Locate the cell with the specified text and output its [x, y] center coordinate. 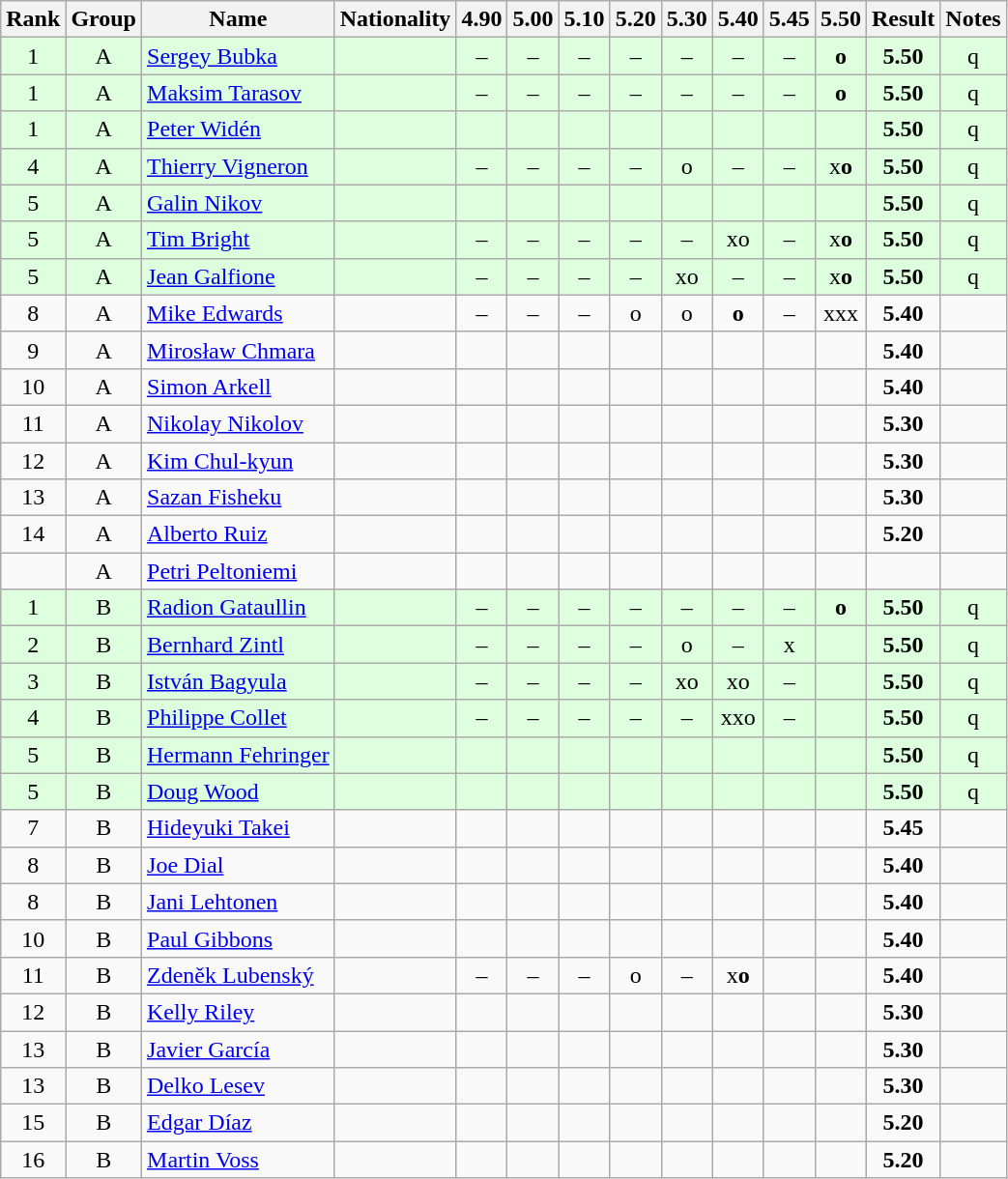
xxo [738, 718]
2 [33, 645]
Paul Gibbons [239, 938]
Group [104, 19]
Kim Chul-kyun [239, 461]
Sazan Fisheku [239, 498]
Martin Voss [239, 1160]
Jean Galfione [239, 276]
Edgar Díaz [239, 1123]
Simon Arkell [239, 387]
Nikolay Nikolov [239, 423]
Petri Peltoniemi [239, 571]
Hermann Fehringer [239, 755]
Tim Bright [239, 240]
Alberto Ruiz [239, 534]
16 [33, 1160]
Sergey Bubka [239, 56]
Notes [973, 19]
x [789, 645]
Philippe Collet [239, 718]
Hideyuki Takei [239, 828]
Joe Dial [239, 865]
Name [239, 19]
xxx [841, 313]
7 [33, 828]
Peter Widén [239, 129]
Bernhard Zintl [239, 645]
Galin Nikov [239, 203]
5.00 [533, 19]
Jani Lehtonen [239, 902]
5.10 [584, 19]
Kelly Riley [239, 1012]
3 [33, 681]
Zdeněk Lubenský [239, 975]
Radion Gataullin [239, 608]
Thierry Vigneron [239, 166]
Mirosław Chmara [239, 350]
Rank [33, 19]
9 [33, 350]
Maksim Tarasov [239, 93]
Result [903, 19]
Delko Lesev [239, 1086]
15 [33, 1123]
Mike Edwards [239, 313]
Nationality [395, 19]
Doug Wood [239, 791]
Javier García [239, 1049]
14 [33, 534]
István Bagyula [239, 681]
4.90 [481, 19]
